Extract the [x, y] coordinate from the center of the cell holding the provided text.  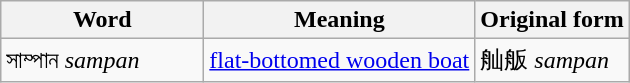
Original form [552, 20]
সাম্পান sampan [102, 60]
Word [102, 20]
Meaning [340, 20]
flat-bottomed wooden boat [340, 60]
舢舨 sampan [552, 60]
